Extract the (X, Y) coordinate from the center of the cell holding the provided text.  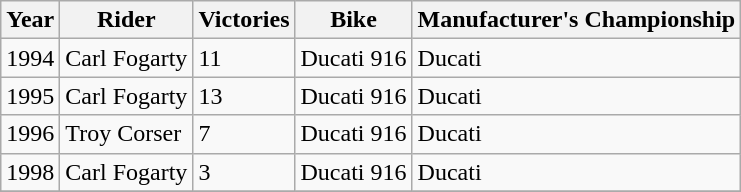
11 (244, 58)
1994 (30, 58)
Rider (126, 20)
Troy Corser (126, 134)
1996 (30, 134)
1998 (30, 172)
1995 (30, 96)
Manufacturer's Championship (576, 20)
7 (244, 134)
Bike (354, 20)
Year (30, 20)
13 (244, 96)
Victories (244, 20)
3 (244, 172)
